Detect which cell encompasses the target text, then output its (X, Y) center coordinate. 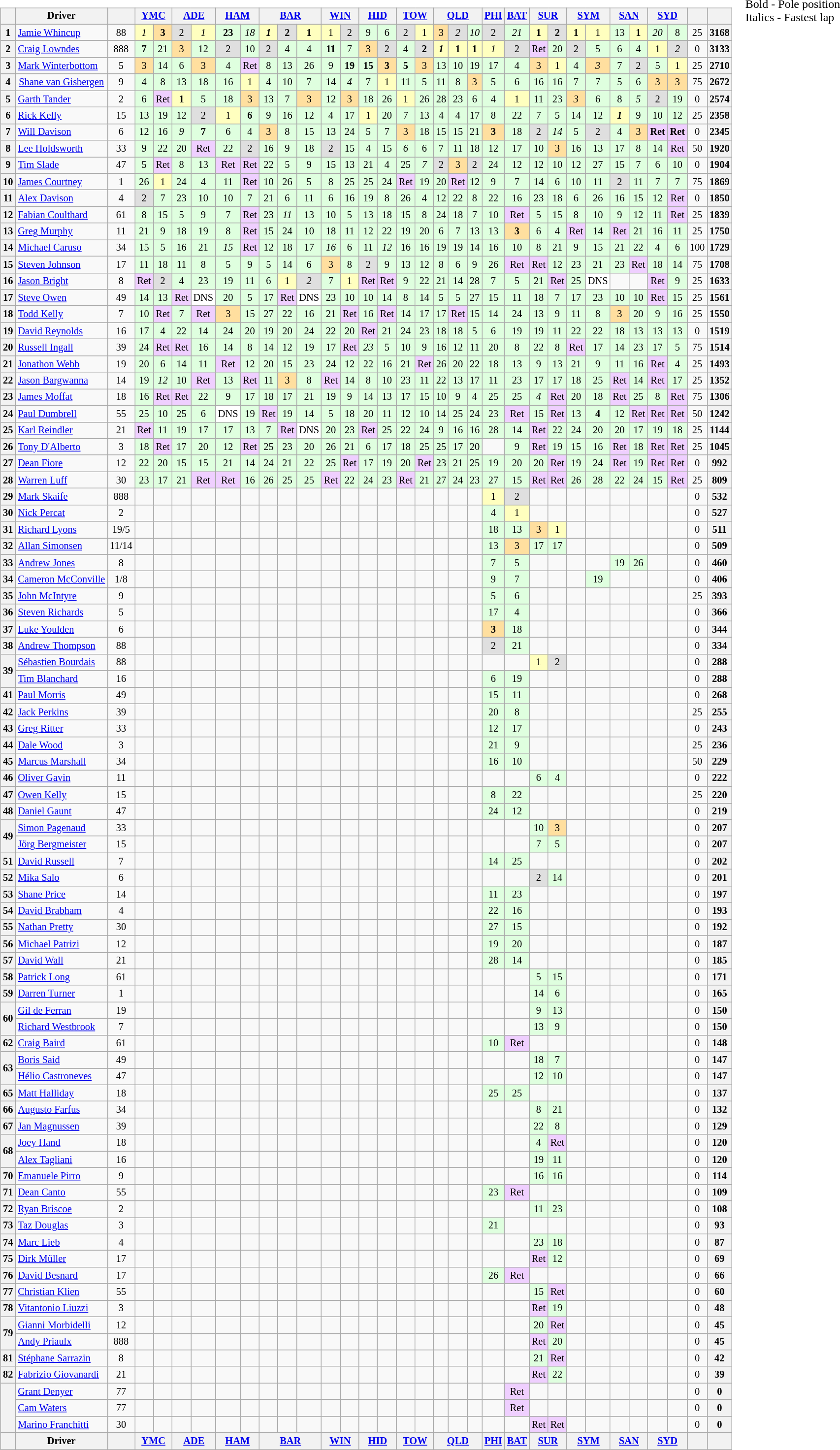
Andy Priaulx (61, 1342)
Simon Pagenaud (61, 828)
62 (8, 1043)
Shane van Gisbergen (61, 82)
Patrick Long (61, 977)
Gil de Ferran (61, 1010)
Paul Morris (61, 696)
Christian Klien (61, 1292)
Jan Magnussen (61, 1127)
Marino Franchitti (61, 1424)
Jason Bargwanna (61, 381)
Tim Blanchard (61, 679)
59 (8, 994)
114 (719, 1176)
Daniel Gaunt (61, 811)
79 (8, 1333)
David Brabham (61, 911)
78 (8, 1309)
Richard Lyons (61, 530)
511 (719, 530)
Fabian Coulthard (61, 215)
31 (8, 530)
65 (8, 1093)
Will Davison (61, 132)
1493 (719, 364)
Matt Halliday (61, 1093)
406 (719, 580)
393 (719, 596)
Dean Canto (61, 1192)
57 (8, 961)
67 (8, 1127)
334 (719, 646)
Alex Davison (61, 198)
41 (8, 696)
197 (719, 894)
366 (719, 612)
Mika Salo (61, 878)
29 (8, 497)
56 (8, 944)
Steve Owen (61, 298)
171 (719, 977)
Cam Waters (61, 1408)
David Wall (61, 961)
Jason Bright (61, 281)
1920 (719, 149)
93 (719, 1226)
Alex Tagliani (61, 1160)
35 (8, 596)
185 (719, 961)
Jonathon Webb (61, 364)
58 (8, 977)
David Russell (61, 861)
72 (8, 1209)
2358 (719, 116)
1352 (719, 381)
Darren Turner (61, 994)
Tony D'Alberto (61, 447)
255 (719, 712)
Lee Holdsworth (61, 149)
74 (8, 1242)
1144 (719, 430)
Steven Johnson (61, 264)
87 (719, 1242)
Mark Winterbottom (61, 66)
David Reynolds (61, 331)
68 (8, 1151)
2574 (719, 99)
2345 (719, 132)
James Courtney (61, 182)
201 (719, 878)
Stéphane Sarrazin (61, 1358)
Ryan Briscoe (61, 1209)
Warren Luff (61, 480)
81 (8, 1358)
509 (719, 547)
Oliver Gavin (61, 778)
1633 (719, 281)
Shane Price (61, 894)
Emanuele Pirro (61, 1176)
229 (719, 762)
37 (8, 629)
Fabrizio Giovanardi (61, 1375)
187 (719, 944)
Nick Percat (61, 513)
82 (8, 1375)
John McIntyre (61, 596)
Andrew Thompson (61, 646)
344 (719, 629)
Craig Lowndes (61, 49)
Augusto Farfus (61, 1110)
Nathan Pretty (61, 928)
1729 (719, 248)
809 (719, 480)
Taz Douglas (61, 1226)
Dale Wood (61, 745)
1750 (719, 231)
Garth Tander (61, 99)
Joey Hand (61, 1143)
148 (719, 1043)
32 (8, 547)
1708 (719, 264)
Greg Murphy (61, 231)
3133 (719, 49)
1561 (719, 298)
Rick Kelly (61, 116)
Steven Richards (61, 612)
Marc Lieb (61, 1242)
100 (697, 248)
Marcus Marshall (61, 762)
2710 (719, 66)
1306 (719, 397)
52 (8, 878)
63 (8, 1068)
44 (8, 745)
46 (8, 778)
11/14 (121, 547)
19/5 (121, 530)
69 (719, 1259)
Dean Fiore (61, 463)
243 (719, 729)
James Moffat (61, 397)
1839 (719, 215)
109 (719, 1192)
Gianni Morbidelli (61, 1325)
36 (8, 612)
70 (8, 1176)
76 (8, 1276)
202 (719, 861)
220 (719, 795)
2672 (719, 82)
Dirk Müller (61, 1259)
1850 (719, 198)
Grant Denyer (61, 1391)
3168 (719, 32)
Michael Caruso (61, 248)
Russell Ingall (61, 348)
Mark Skaife (61, 497)
268 (719, 696)
532 (719, 497)
Cameron McConville (61, 580)
129 (719, 1127)
1519 (719, 331)
527 (719, 513)
Boris Said (61, 1060)
460 (719, 563)
1869 (719, 182)
Luke Youlden (61, 629)
193 (719, 911)
Allan Simonsen (61, 547)
992 (719, 463)
Vitantonio Liuzzi (61, 1309)
Richard Westbrook (61, 1027)
236 (719, 745)
137 (719, 1093)
54 (8, 911)
Sébastien Bourdais (61, 662)
Paul Dumbrell (61, 414)
51 (8, 861)
Owen Kelly (61, 795)
Greg Ritter (61, 729)
1/8 (121, 580)
38 (8, 646)
Todd Kelly (61, 314)
Hélio Castroneves (61, 1077)
Michael Patrizi (61, 944)
David Besnard (61, 1276)
Craig Baird (61, 1043)
165 (719, 994)
Jörg Bergmeister (61, 844)
1550 (719, 314)
1514 (719, 348)
1242 (719, 414)
43 (8, 729)
73 (8, 1226)
Andrew Jones (61, 563)
Jamie Whincup (61, 32)
Jack Perkins (61, 712)
71 (8, 1192)
132 (719, 1110)
53 (8, 894)
108 (719, 1209)
1904 (719, 165)
1045 (719, 447)
Karl Reindler (61, 430)
Tim Slade (61, 165)
219 (719, 811)
222 (719, 778)
192 (719, 928)
